Output the (x, y) coordinate of the center of the cell containing the given text.  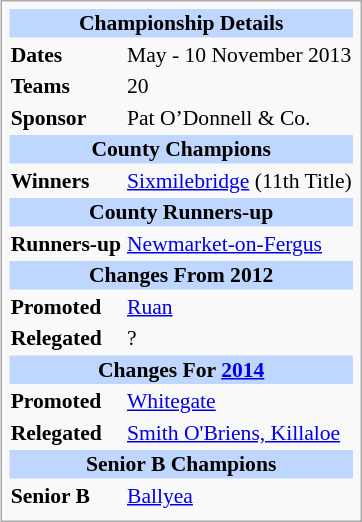
20 (239, 86)
May - 10 November 2013 (239, 54)
Ballyea (239, 495)
Sponsor (66, 117)
Whitegate (239, 401)
County Runners-up (181, 212)
County Champions (181, 149)
Pat O’Donnell & Co. (239, 117)
Dates (66, 54)
Sixmilebridge (11th Title) (239, 180)
Newmarket-on-Fergus (239, 243)
Smith O'Briens, Killaloe (239, 432)
Changes From 2012 (181, 275)
? (239, 338)
Championship Details (181, 23)
Teams (66, 86)
Ruan (239, 306)
Senior B (66, 495)
Winners (66, 180)
Runners-up (66, 243)
Senior B Champions (181, 464)
Changes For 2014 (181, 369)
